Output the [X, Y] coordinate of the center of the cell containing the given text.  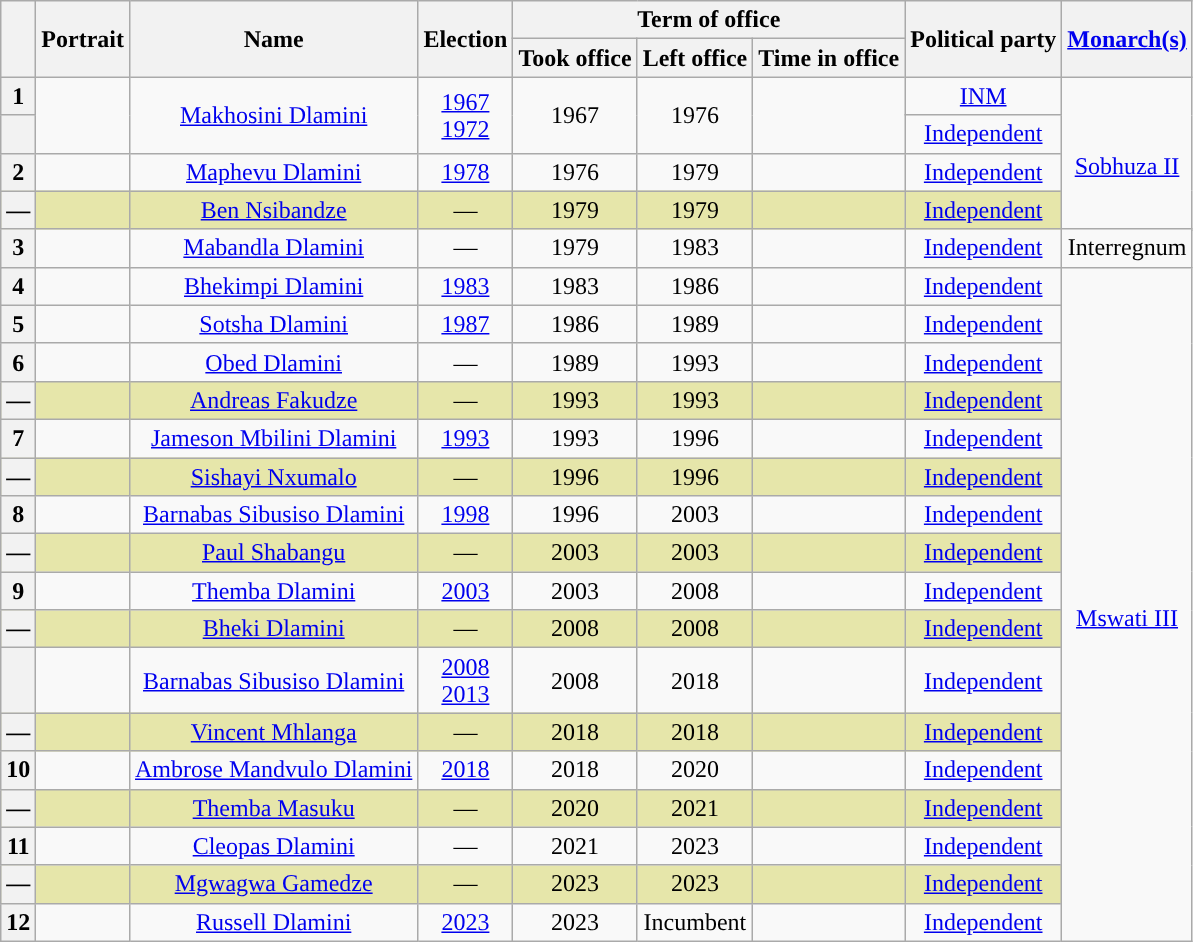
4 [18, 286]
6 [18, 362]
20082013 [466, 680]
1987 [466, 324]
Sotsha Dlamini [273, 324]
Political party [984, 39]
Maphevu Dlamini [273, 172]
Bhekimpi Dlamini [273, 286]
Left office [695, 58]
Ben Nsibandze [273, 210]
Paul Shabangu [273, 553]
1 [18, 96]
7 [18, 438]
2 [18, 172]
Themba Masuku [273, 808]
Mabandla Dlamini [273, 248]
Took office [575, 58]
INM [984, 96]
Obed Dlamini [273, 362]
Incumbent [695, 922]
12 [18, 922]
5 [18, 324]
Sishayi Nxumalo [273, 477]
11 [18, 846]
Makhosini Dlamini [273, 115]
Jameson Mbilini Dlamini [273, 438]
19671972 [466, 115]
Time in office [829, 58]
Ambrose Mandvulo Dlamini [273, 770]
Name [273, 39]
Cleopas Dlamini [273, 846]
Themba Dlamini [273, 591]
1998 [466, 515]
1967 [575, 115]
Monarch(s) [1128, 39]
9 [18, 591]
1978 [466, 172]
8 [18, 515]
Interregnum [1128, 248]
Russell Dlamini [273, 922]
Portrait [83, 39]
Andreas Fakudze [273, 400]
3 [18, 248]
Term of office [709, 20]
Sobhuza II [1128, 153]
Election [466, 39]
Mswati III [1128, 604]
10 [18, 770]
Vincent Mhlanga [273, 732]
Bheki Dlamini [273, 629]
Mgwagwa Gamedze [273, 884]
